Extract the (x, y) coordinate from the center of the cell holding the provided text.  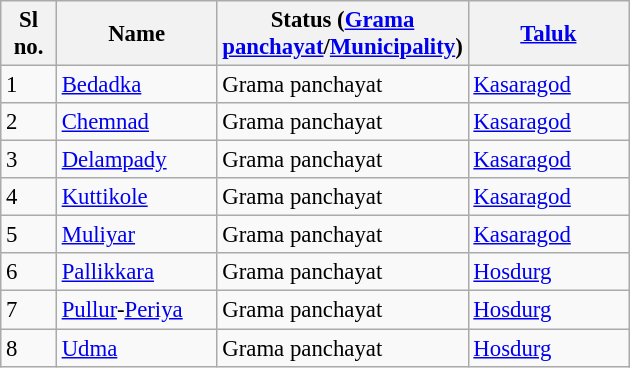
8 (29, 348)
Bedadka (136, 85)
Pullur-Periya (136, 310)
6 (29, 273)
7 (29, 310)
Name (136, 34)
Taluk (548, 34)
5 (29, 235)
Chemnad (136, 122)
Kuttikole (136, 197)
Sl no. (29, 34)
Muliyar (136, 235)
Delampady (136, 160)
Status (Grama panchayat/Municipality) (342, 34)
3 (29, 160)
2 (29, 122)
Pallikkara (136, 273)
4 (29, 197)
Udma (136, 348)
1 (29, 85)
